Determine the (X, Y) coordinate at the center of the cell enclosing the given text.  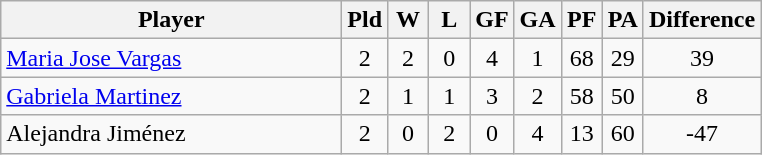
39 (702, 58)
GA (538, 20)
29 (622, 58)
Gabriela Martinez (172, 96)
L (450, 20)
GF (492, 20)
50 (622, 96)
8 (702, 96)
PA (622, 20)
PF (582, 20)
Pld (365, 20)
-47 (702, 134)
58 (582, 96)
Alejandra Jiménez (172, 134)
Player (172, 20)
13 (582, 134)
3 (492, 96)
60 (622, 134)
Difference (702, 20)
Maria Jose Vargas (172, 58)
68 (582, 58)
W (408, 20)
